Return (x, y) of the center of cell containing provided text 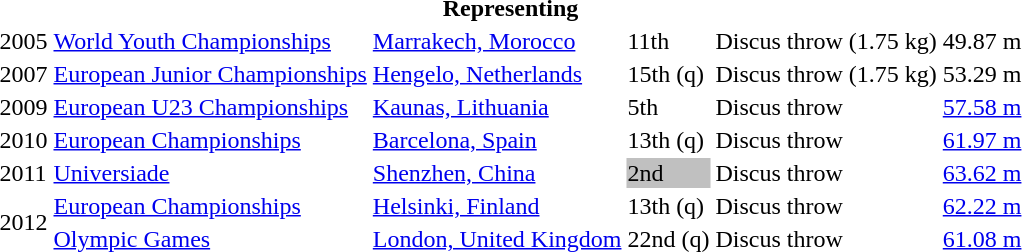
Helsinki, Finland (497, 206)
Hengelo, Netherlands (497, 74)
Marrakech, Morocco (497, 41)
Kaunas, Lithuania (497, 107)
European U23 Championships (210, 107)
15th (q) (668, 74)
11th (668, 41)
Barcelona, Spain (497, 140)
European Junior Championships (210, 74)
Universiade (210, 173)
2nd (668, 173)
World Youth Championships (210, 41)
5th (668, 107)
Shenzhen, China (497, 173)
